Return the (x, y) coordinate for the center point of the cell that contains the specified text.  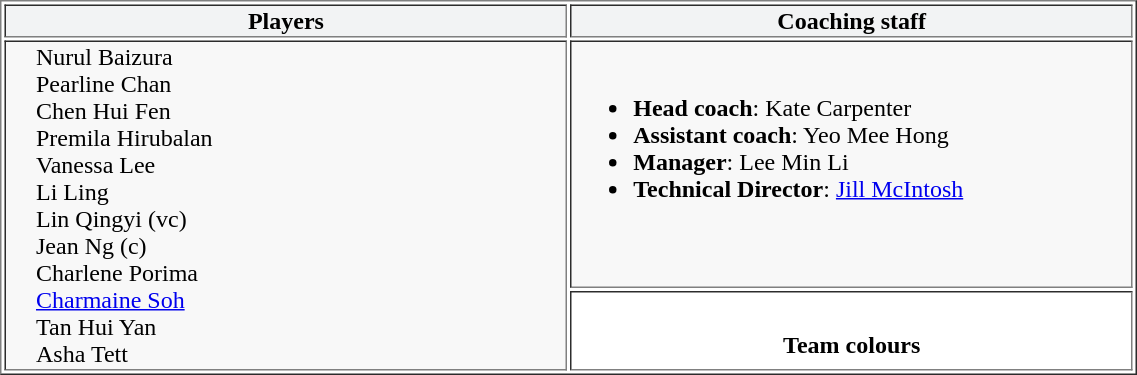
Coaching staff (852, 20)
Head coach: Kate CarpenterAssistant coach: Yeo Mee HongManager: Lee Min LiTechnical Director: Jill McIntosh (852, 164)
Players (286, 20)
Nurul BaizuraPearline ChanChen Hui FenPremila HirubalanVanessa LeeLi LingLin Qingyi (vc) Jean Ng (c)Charlene PorimaCharmaine SohTan Hui YanAsha Tett (286, 205)
